Identify which cell holds the provided text, then report its [x, y] central coordinate. 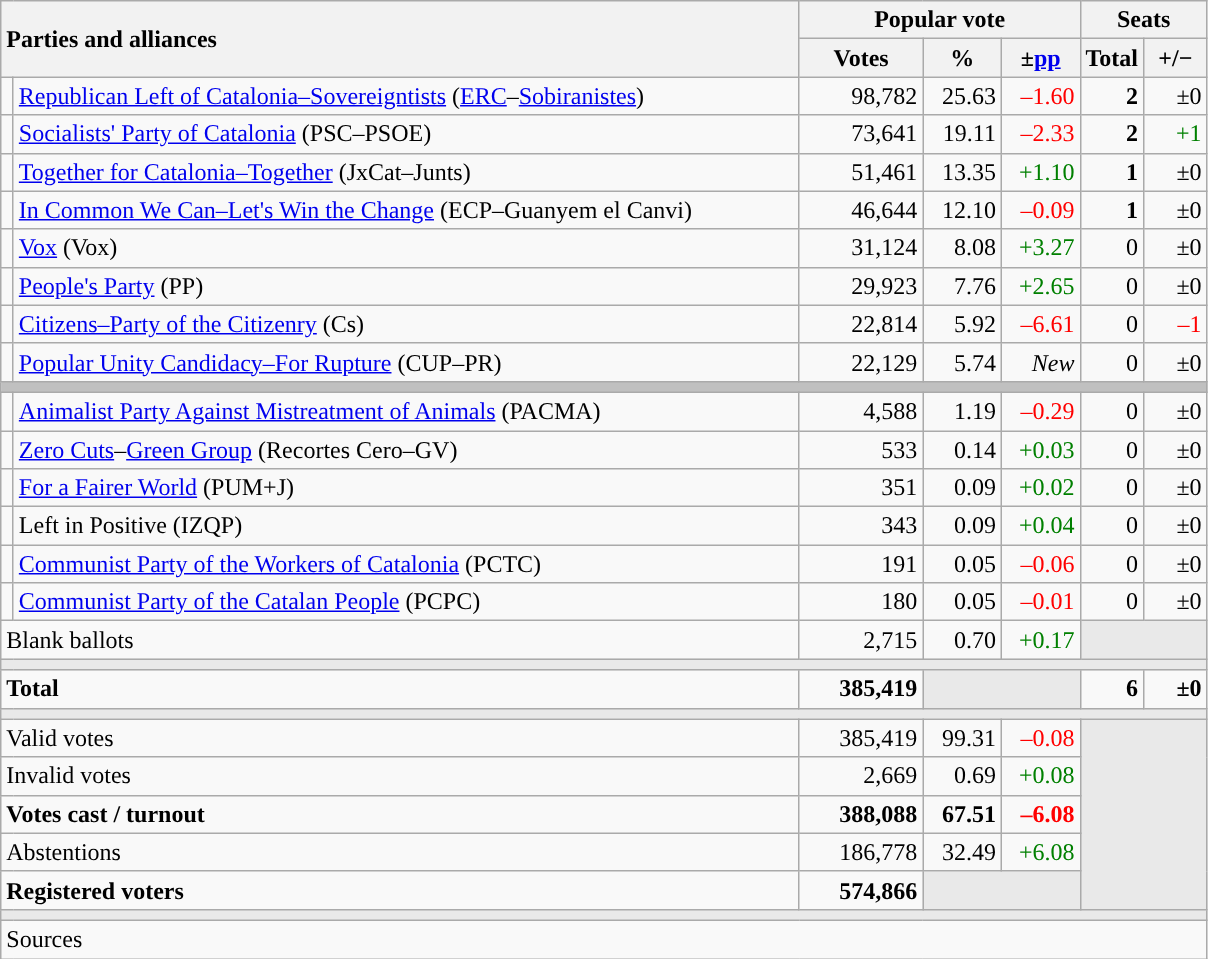
In Common We Can–Let's Win the Change (ECP–Guanyem el Canvi) [406, 210]
99.31 [962, 738]
+1.10 [1040, 172]
Zero Cuts–Green Group (Recortes Cero–GV) [406, 449]
+/− [1176, 58]
Votes cast / turnout [400, 814]
–0.09 [1040, 210]
Popular Unity Candidacy–For Rupture (CUP–PR) [406, 362]
Sources [604, 939]
±pp [1040, 58]
–1 [1176, 324]
13.35 [962, 172]
22,129 [861, 362]
Parties and alliances [400, 39]
73,641 [861, 134]
32.49 [962, 852]
Citizens–Party of the Citizenry (Cs) [406, 324]
+6.08 [1040, 852]
Registered voters [400, 890]
+0.02 [1040, 488]
46,644 [861, 210]
Blank ballots [400, 640]
533 [861, 449]
25.63 [962, 96]
–0.29 [1040, 411]
–2.33 [1040, 134]
+2.65 [1040, 286]
+0.17 [1040, 640]
0.69 [962, 776]
Seats [1144, 20]
Republican Left of Catalonia–Sovereigntists (ERC–Sobiranistes) [406, 96]
Communist Party of the Workers of Catalonia (PCTC) [406, 564]
+3.27 [1040, 248]
Popular vote [940, 20]
191 [861, 564]
+0.04 [1040, 526]
0.70 [962, 640]
31,124 [861, 248]
19.11 [962, 134]
For a Fairer World (PUM+J) [406, 488]
12.10 [962, 210]
574,866 [861, 890]
–1.60 [1040, 96]
Animalist Party Against Mistreatment of Animals (PACMA) [406, 411]
+0.08 [1040, 776]
0.14 [962, 449]
+1 [1176, 134]
4,588 [861, 411]
388,088 [861, 814]
180 [861, 602]
Abstentions [400, 852]
–6.61 [1040, 324]
–6.08 [1040, 814]
6 [1112, 689]
–0.01 [1040, 602]
7.76 [962, 286]
343 [861, 526]
Left in Positive (IZQP) [406, 526]
5.74 [962, 362]
Vox (Vox) [406, 248]
People's Party (PP) [406, 286]
67.51 [962, 814]
–0.08 [1040, 738]
22,814 [861, 324]
Invalid votes [400, 776]
51,461 [861, 172]
–0.06 [1040, 564]
98,782 [861, 96]
Together for Catalonia–Together (JxCat–Junts) [406, 172]
% [962, 58]
2,715 [861, 640]
1.19 [962, 411]
Votes [861, 58]
29,923 [861, 286]
New [1040, 362]
186,778 [861, 852]
8.08 [962, 248]
Communist Party of the Catalan People (PCPC) [406, 602]
5.92 [962, 324]
+0.03 [1040, 449]
Socialists' Party of Catalonia (PSC–PSOE) [406, 134]
351 [861, 488]
Valid votes [400, 738]
2,669 [861, 776]
